Return the (x, y) coordinate for the center point of the cell that contains the specified text.  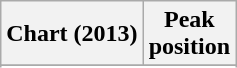
Peakposition (189, 34)
Chart (2013) (72, 34)
